For the text-containing cell, return its midpoint in (X, Y) coordinate format. 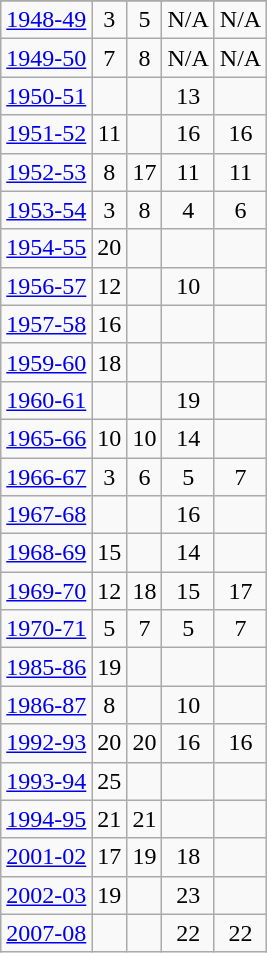
1985-86 (46, 667)
1994-95 (46, 819)
1965-66 (46, 438)
1993-94 (46, 781)
1967-68 (46, 515)
1956-57 (46, 286)
1970-71 (46, 629)
1954-55 (46, 248)
1949-50 (46, 58)
2007-08 (46, 933)
1969-70 (46, 591)
25 (110, 781)
1960-61 (46, 400)
1986-87 (46, 705)
2001-02 (46, 857)
1952-53 (46, 172)
13 (188, 96)
1957-58 (46, 324)
23 (188, 895)
2002-03 (46, 895)
1951-52 (46, 134)
1948-49 (46, 20)
1992-93 (46, 743)
1968-69 (46, 553)
1953-54 (46, 210)
1966-67 (46, 477)
1950-51 (46, 96)
4 (188, 210)
1959-60 (46, 362)
